Search for the cell housing the specified text and yield its (X, Y) center coordinate. 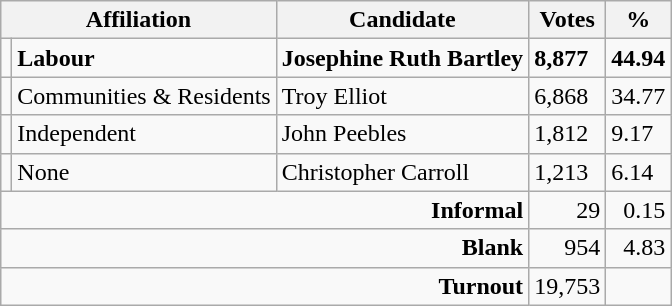
44.94 (638, 58)
Candidate (402, 20)
% (638, 20)
6.14 (638, 172)
Affiliation (138, 20)
9.17 (638, 134)
34.77 (638, 96)
Votes (568, 20)
19,753 (568, 286)
John Peebles (402, 134)
954 (568, 248)
Josephine Ruth Bartley (402, 58)
Independent (144, 134)
29 (568, 210)
Informal (265, 210)
Labour (144, 58)
8,877 (568, 58)
Communities & Residents (144, 96)
Blank (265, 248)
Turnout (265, 286)
6,868 (568, 96)
Christopher Carroll (402, 172)
4.83 (638, 248)
Troy Elliot (402, 96)
0.15 (638, 210)
1,213 (568, 172)
None (144, 172)
1,812 (568, 134)
